Provide the (X, Y) coordinate of the cell's center where the given text is located.  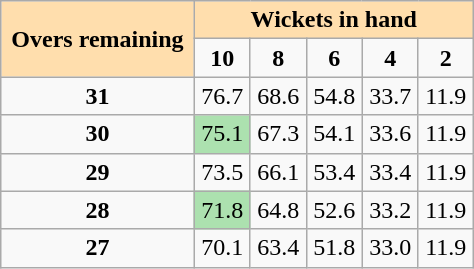
8 (278, 58)
71.8 (222, 210)
29 (98, 172)
10 (222, 58)
75.1 (222, 134)
54.1 (334, 134)
33.6 (390, 134)
52.6 (334, 210)
28 (98, 210)
2 (446, 58)
51.8 (334, 248)
64.8 (278, 210)
Wickets in hand (334, 20)
67.3 (278, 134)
53.4 (334, 172)
54.8 (334, 96)
33.4 (390, 172)
33.2 (390, 210)
76.7 (222, 96)
63.4 (278, 248)
66.1 (278, 172)
6 (334, 58)
30 (98, 134)
68.6 (278, 96)
4 (390, 58)
33.7 (390, 96)
33.0 (390, 248)
70.1 (222, 248)
Overs remaining (98, 39)
31 (98, 96)
73.5 (222, 172)
27 (98, 248)
